Scan for the cell matching the given text and deliver its (X, Y) coordinate at center. 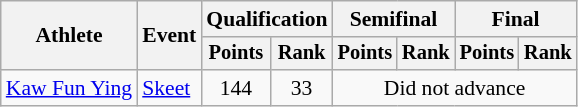
Final (516, 19)
Athlete (69, 36)
33 (302, 88)
Qualification (266, 19)
Semifinal (394, 19)
Skeet (169, 88)
144 (236, 88)
Kaw Fun Ying (69, 88)
Event (169, 36)
Did not advance (455, 88)
